Search for the cell housing the specified text and yield its (x, y) center coordinate. 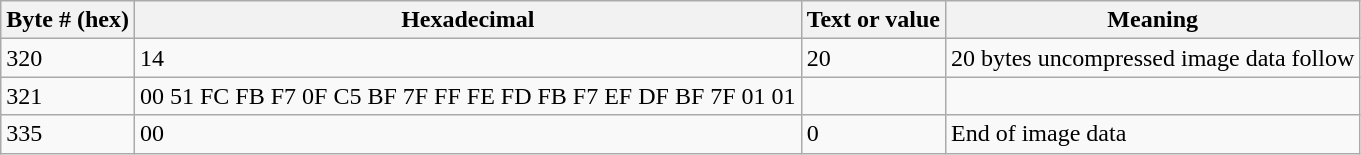
Byte # (hex) (68, 20)
Text or value (873, 20)
Meaning (1153, 20)
20 (873, 58)
Hexadecimal (468, 20)
End of image data (1153, 134)
14 (468, 58)
0 (873, 134)
320 (68, 58)
335 (68, 134)
00 51 FC FB F7 0F C5 BF 7F FF FE FD FB F7 EF DF BF 7F 01 01 (468, 96)
00 (468, 134)
20 bytes uncompressed image data follow (1153, 58)
321 (68, 96)
